Pinpoint the cell where the given text exists, returning its (X, Y) midpoint coordinate. 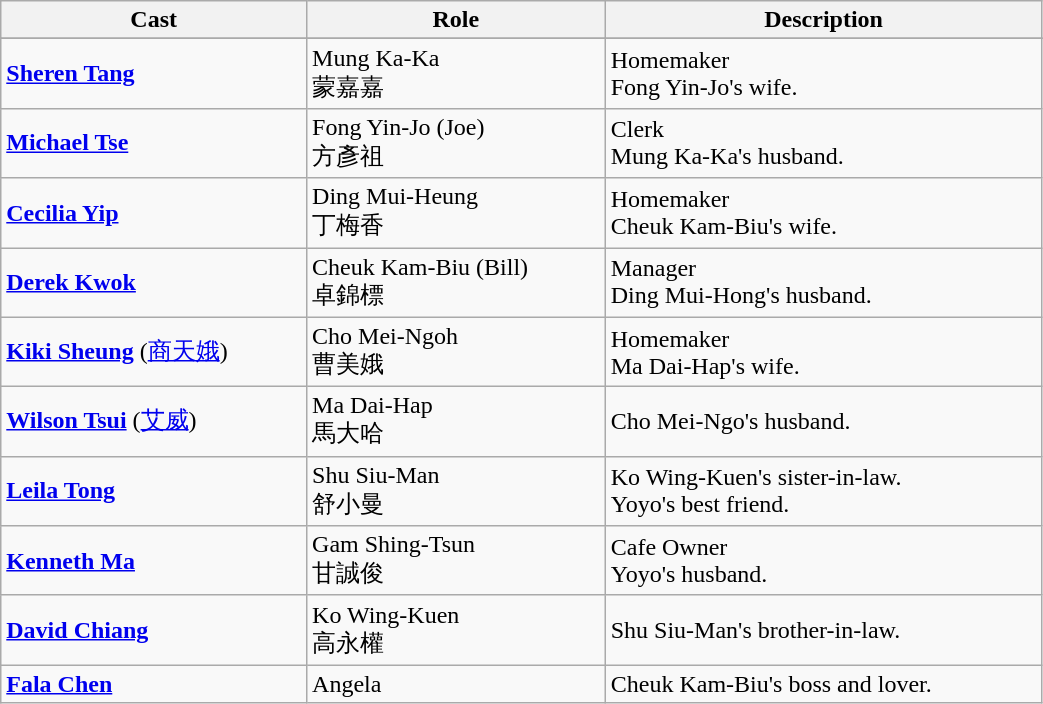
Sheren Tang (154, 74)
Fala Chen (154, 684)
Mung Ka-Ka 蒙嘉嘉 (456, 74)
Fong Yin-Jo (Joe) 方彥祖 (456, 143)
Cheuk Kam-Biu (Bill) 卓錦標 (456, 283)
Role (456, 20)
Cast (154, 20)
Cho Mei-Ngo's husband. (824, 422)
Wilson Tsui (艾威) (154, 422)
Michael Tse (154, 143)
Kenneth Ma (154, 561)
Gam Shing-Tsun 甘誠俊 (456, 561)
Clerk Mung Ka-Ka's husband. (824, 143)
Angela (456, 684)
Shu Siu-Man's brother-in-law. (824, 630)
Shu Siu-Man 舒小曼 (456, 491)
Cheuk Kam-Biu's boss and lover. (824, 684)
Homemaker Ma Dai-Hap's wife. (824, 352)
Ko Wing-Kuen 高永權 (456, 630)
Homemaker Cheuk Kam-Biu's wife. (824, 213)
Cho Mei-Ngoh 曹美娥 (456, 352)
Kiki Sheung (商天娥) (154, 352)
Ding Mui-Heung 丁梅香 (456, 213)
Homemaker Fong Yin-Jo's wife. (824, 74)
Description (824, 20)
Manager Ding Mui-Hong's husband. (824, 283)
David Chiang (154, 630)
Leila Tong (154, 491)
Derek Kwok (154, 283)
Cecilia Yip (154, 213)
Ko Wing-Kuen's sister-in-law. Yoyo's best friend. (824, 491)
Ma Dai-Hap 馬大哈 (456, 422)
Cafe Owner Yoyo's husband. (824, 561)
